Return [x, y] of the center of cell containing provided text 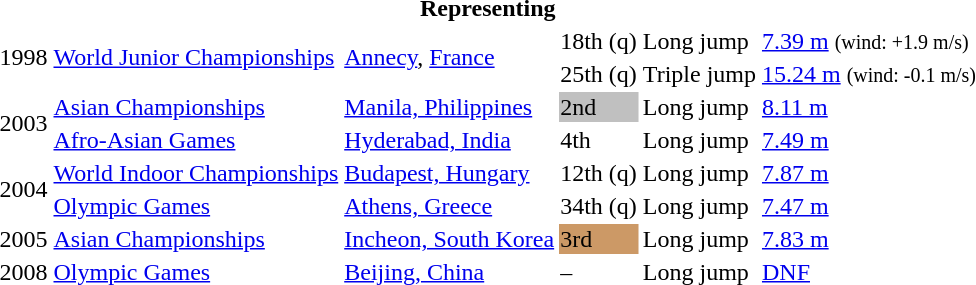
3rd [599, 239]
World Indoor Championships [196, 173]
Annecy, France [450, 58]
Triple jump [699, 74]
4th [599, 140]
Athens, Greece [450, 206]
12th (q) [599, 173]
World Junior Championships [196, 58]
25th (q) [599, 74]
2nd [599, 107]
Budapest, Hungary [450, 173]
34th (q) [599, 206]
Olympic Games [196, 206]
Afro-Asian Games [196, 140]
Manila, Philippines [450, 107]
18th (q) [599, 41]
Hyderabad, India [450, 140]
Incheon, South Korea [450, 239]
